For the text-containing cell, return its midpoint in [x, y] coordinate format. 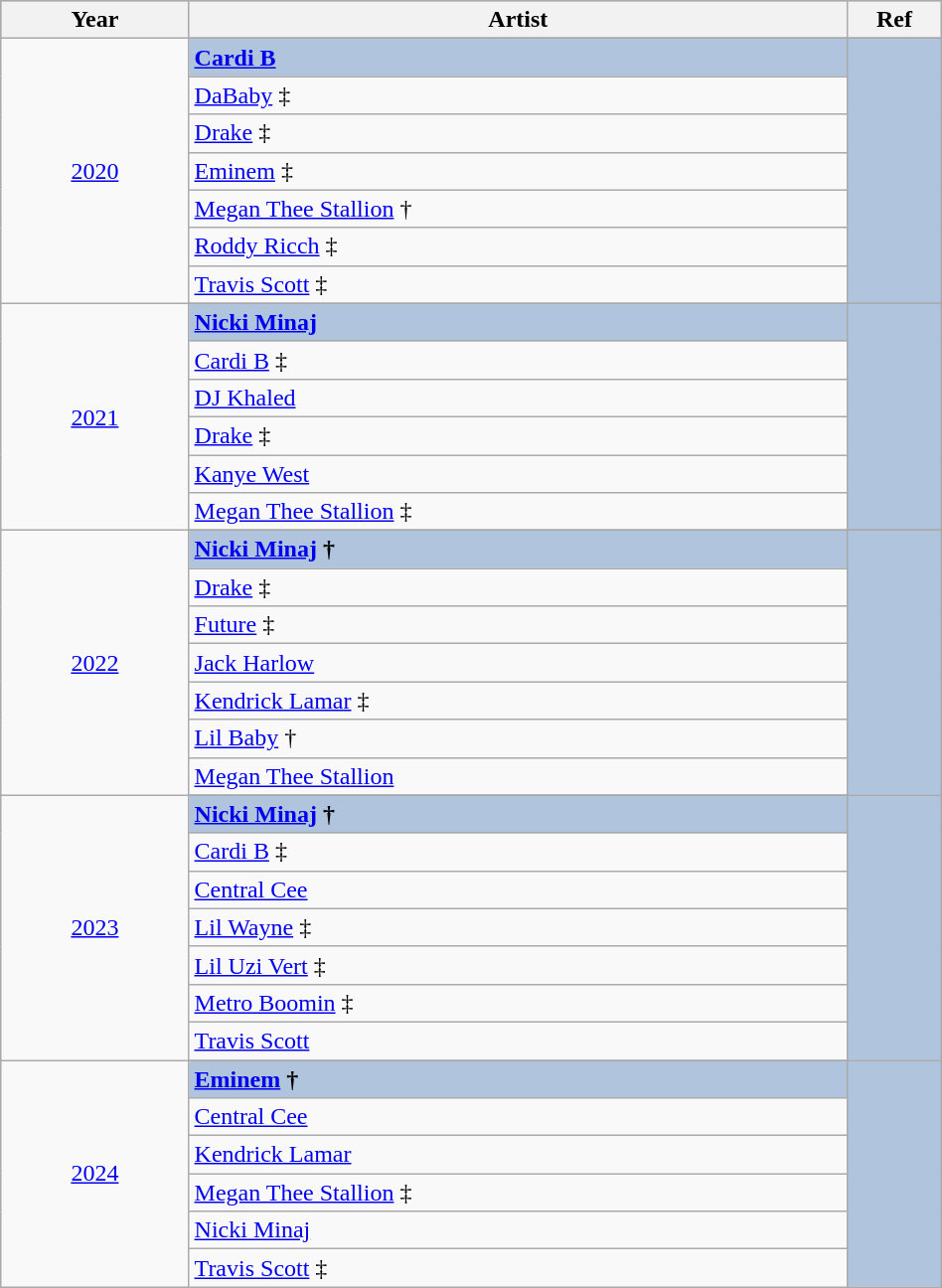
Lil Wayne ‡ [519, 927]
2024 [95, 1173]
Artist [519, 20]
DJ Khaled [519, 398]
Megan Thee Stallion [519, 776]
Megan Thee Stallion † [519, 209]
Kendrick Lamar [519, 1155]
2021 [95, 416]
Roddy Ricch ‡ [519, 246]
Ref [894, 20]
DaBaby ‡ [519, 95]
2022 [95, 663]
Kanye West [519, 474]
Lil Baby † [519, 738]
Jack Harlow [519, 663]
Eminem ‡ [519, 171]
Eminem † [519, 1078]
Kendrick Lamar ‡ [519, 701]
2020 [95, 171]
Year [95, 20]
Cardi B [519, 58]
Lil Uzi Vert ‡ [519, 965]
2023 [95, 927]
Travis Scott [519, 1041]
Future ‡ [519, 625]
Metro Boomin ‡ [519, 1003]
